Provide the [X, Y] coordinate of the cell's center where the given text is located.  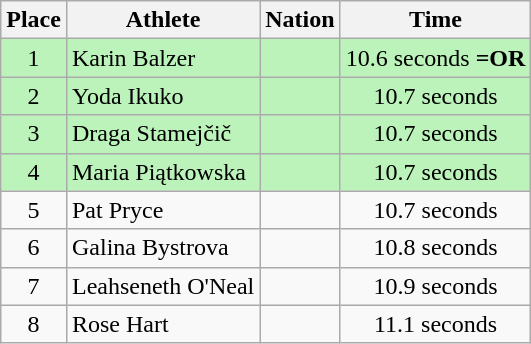
8 [34, 324]
Pat Pryce [162, 210]
7 [34, 286]
Galina Bystrova [162, 248]
5 [34, 210]
Place [34, 20]
10.9 seconds [436, 286]
Leahseneth O'Neal [162, 286]
3 [34, 134]
1 [34, 58]
2 [34, 96]
Rose Hart [162, 324]
10.6 seconds =OR [436, 58]
4 [34, 172]
Nation [300, 20]
Draga Stamejčič [162, 134]
Time [436, 20]
Yoda Ikuko [162, 96]
Athlete [162, 20]
Karin Balzer [162, 58]
6 [34, 248]
10.8 seconds [436, 248]
11.1 seconds [436, 324]
Maria Piątkowska [162, 172]
